Locate the cell with the specified text and output its (X, Y) center coordinate. 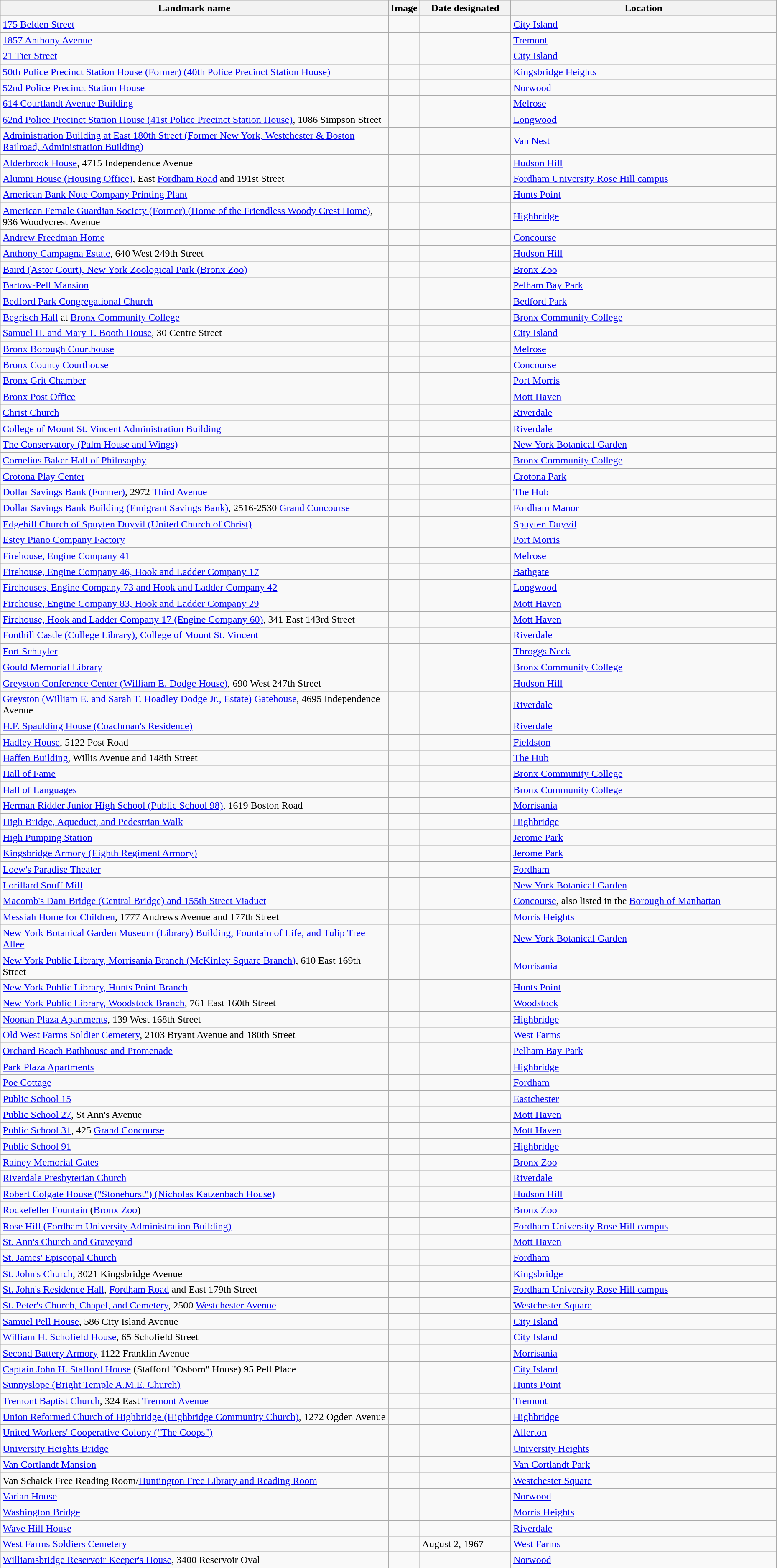
Bedford Park Congregational Church (194, 301)
Cornelius Baker Hall of Philosophy (194, 460)
August 2, 1967 (465, 1544)
Tremont Baptist Church, 324 East Tremont Avenue (194, 1401)
Robert Colgate House ("Stonehurst") (Nicholas Katzenbach House) (194, 1194)
Firehouse, Engine Company 46, Hook and Ladder Company 17 (194, 572)
Haffen Building, Willis Avenue and 148th Street (194, 758)
Orchard Beach Bathhouse and Promenade (194, 1051)
Christ Church (194, 412)
Samuel Pell House, 586 City Island Avenue (194, 1321)
High Bridge, Aqueduct, and Pedestrian Walk (194, 822)
Image (404, 8)
New York Botanical Garden Museum (Library) Building, Fountain of Life, and Tulip Tree Allee (194, 939)
50th Police Precinct Station House (Former) (40th Police Precinct Station House) (194, 72)
Hall of Languages (194, 790)
College of Mount St. Vincent Administration Building (194, 428)
St. John's Church, 3021 Kingsbridge Avenue (194, 1273)
Messiah Home for Children, 1777 Andrews Avenue and 177th Street (194, 917)
Kingsbridge Heights (644, 72)
Firehouse, Hook and Ladder Company 17 (Engine Company 60), 341 East 143rd Street (194, 619)
Concourse, also listed in the Borough of Manhattan (644, 901)
Park Plaza Apartments (194, 1067)
Bedford Park (644, 301)
University Heights (644, 1448)
Samuel H. and Mary T. Booth House, 30 Centre Street (194, 333)
Williamsbridge Reservoir Keeper's House, 3400 Reservoir Oval (194, 1560)
Eastchester (644, 1099)
Landmark name (194, 8)
Gould Memorial Library (194, 667)
United Workers' Cooperative Colony ("The Coops") (194, 1433)
Public School 27, St Ann's Avenue (194, 1115)
New York Public Library, Woodstock Branch, 761 East 160th Street (194, 1003)
Begrisch Hall at Bronx Community College (194, 317)
Firehouse, Engine Company 83, Hook and Ladder Company 29 (194, 603)
New York Public Library, Hunts Point Branch (194, 987)
West Farms Soldiers Cemetery (194, 1544)
Van Cortlandt Park (644, 1464)
Bronx Borough Courthouse (194, 349)
Second Battery Armory 1122 Franklin Avenue (194, 1353)
Baird (Astor Court), New York Zoological Park (Bronx Zoo) (194, 270)
Location (644, 8)
High Pumping Station (194, 837)
Public School 15 (194, 1099)
Hadley House, 5122 Post Road (194, 742)
Andrew Freedman Home (194, 238)
American Bank Note Company Printing Plant (194, 194)
62nd Police Precinct Station House (41st Police Precinct Station House), 1086 Simpson Street (194, 120)
Fonthill Castle (College Library), College of Mount St. Vincent (194, 635)
Crotona Park (644, 476)
Anthony Campagna Estate, 640 West 249th Street (194, 254)
Woodstock (644, 1003)
Old West Farms Soldier Cemetery, 2103 Bryant Avenue and 180th Street (194, 1035)
Riverdale Presbyterian Church (194, 1178)
New York Public Library, Morrisania Branch (McKinley Square Branch), 610 East 169th Street (194, 965)
Administration Building at East 180th Street (Former New York, Westchester & Boston Railroad, Administration Building) (194, 141)
St. Peter's Church, Chapel, and Cemetery, 2500 Westchester Avenue (194, 1306)
Greyston (William E. and Sarah T. Hoadley Dodge Jr., Estate) Gatehouse, 4695 Independence Avenue (194, 705)
St. Ann's Church and Graveyard (194, 1242)
Greyston Conference Center (William E. Dodge House), 690 West 247th Street (194, 683)
Washington Bridge (194, 1512)
Poe Cottage (194, 1083)
614 Courtlandt Avenue Building (194, 104)
Dollar Savings Bank (Former), 2972 Third Avenue (194, 492)
Kingsbridge (644, 1273)
St. James' Episcopal Church (194, 1257)
Throggs Neck (644, 651)
Van Cortlandt Mansion (194, 1464)
American Female Guardian Society (Former) (Home of the Friendless Woody Crest Home), 936 Woodycrest Avenue (194, 216)
Bronx Grit Chamber (194, 381)
Bartow-Pell Mansion (194, 285)
Macomb's Dam Bridge (Central Bridge) and 155th Street Viaduct (194, 901)
Bathgate (644, 572)
H.F. Spaulding House (Coachman's Residence) (194, 726)
The Conservatory (Palm House and Wings) (194, 444)
Edgehill Church of Spuyten Duyvil (United Church of Christ) (194, 524)
Date designated (465, 8)
Fort Schuyler (194, 651)
Allerton (644, 1433)
Bronx County Courthouse (194, 365)
Fieldston (644, 742)
52nd Police Precinct Station House (194, 88)
Crotona Play Center (194, 476)
175 Belden Street (194, 24)
Lorillard Snuff Mill (194, 885)
William H. Schofield House, 65 Schofield Street (194, 1337)
Kingsbridge Armory (Eighth Regiment Armory) (194, 853)
Noonan Plaza Apartments, 139 West 168th Street (194, 1019)
St. John's Residence Hall, Fordham Road and East 179th Street (194, 1290)
Van Schaick Free Reading Room/Huntington Free Library and Reading Room (194, 1480)
Varian House (194, 1496)
Public School 31, 425 Grand Concourse (194, 1130)
Sunnyslope (Bright Temple A.M.E. Church) (194, 1385)
Loew's Paradise Theater (194, 869)
Herman Ridder Junior High School (Public School 98), 1619 Boston Road (194, 806)
Bronx Post Office (194, 397)
Rose Hill (Fordham University Administration Building) (194, 1226)
Public School 91 (194, 1146)
Van Nest (644, 141)
Firehouses, Engine Company 73 and Hook and Ladder Company 42 (194, 588)
Rockefeller Fountain (Bronx Zoo) (194, 1210)
1857 Anthony Avenue (194, 40)
University Heights Bridge (194, 1448)
Alderbrook House, 4715 Independence Avenue (194, 163)
Alumni House (Housing Office), East Fordham Road and 191st Street (194, 178)
21 Tier Street (194, 56)
Estey Piano Company Factory (194, 540)
Union Reformed Church of Highbridge (Highbridge Community Church), 1272 Ogden Avenue (194, 1417)
Fordham Manor (644, 508)
Wave Hill House (194, 1528)
Firehouse, Engine Company 41 (194, 556)
Hall of Fame (194, 774)
Captain John H. Stafford House (Stafford "Osborn" House) 95 Pell Place (194, 1369)
Rainey Memorial Gates (194, 1162)
Spuyten Duyvil (644, 524)
Dollar Savings Bank Building (Emigrant Savings Bank), 2516-2530 Grand Concourse (194, 508)
